For the text-containing cell, return its midpoint in [X, Y] coordinate format. 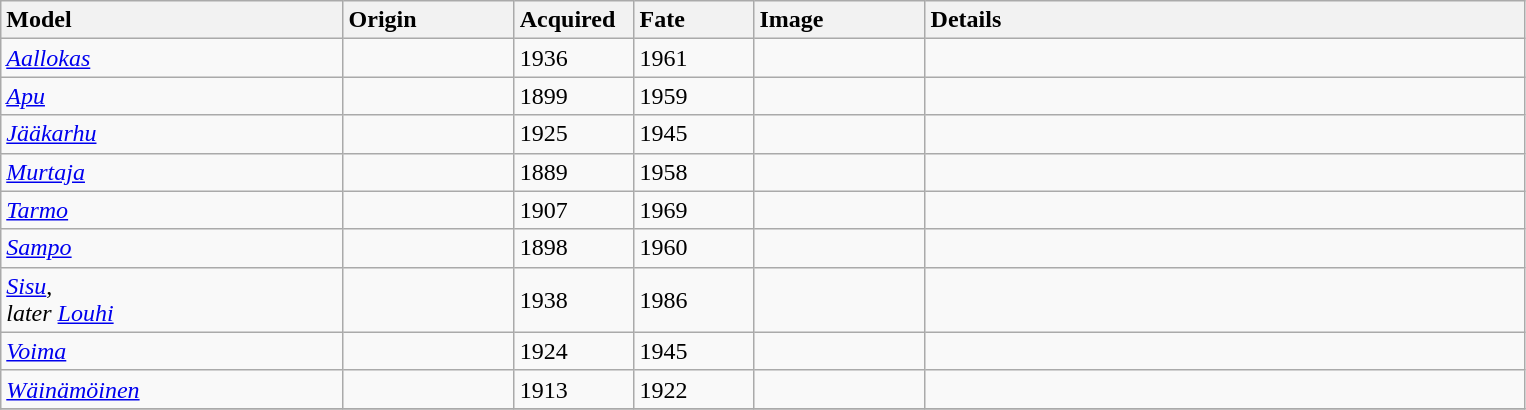
1913 [574, 389]
1960 [694, 248]
1936 [574, 58]
Wäinämöinen [172, 389]
Sisu,later Louhi [172, 300]
1969 [694, 210]
Fate [694, 20]
1889 [574, 172]
Murtaja [172, 172]
Acquired [574, 20]
Image [840, 20]
1898 [574, 248]
1922 [694, 389]
1907 [574, 210]
1925 [574, 134]
1958 [694, 172]
Voima [172, 351]
1938 [574, 300]
1961 [694, 58]
1959 [694, 96]
Sampo [172, 248]
1986 [694, 300]
Jääkarhu [172, 134]
1924 [574, 351]
Aallokas [172, 58]
Details [1224, 20]
Tarmo [172, 210]
Apu [172, 96]
1899 [574, 96]
Model [172, 20]
Origin [428, 20]
